Output the [x, y] coordinate of the center of the cell containing the given text.  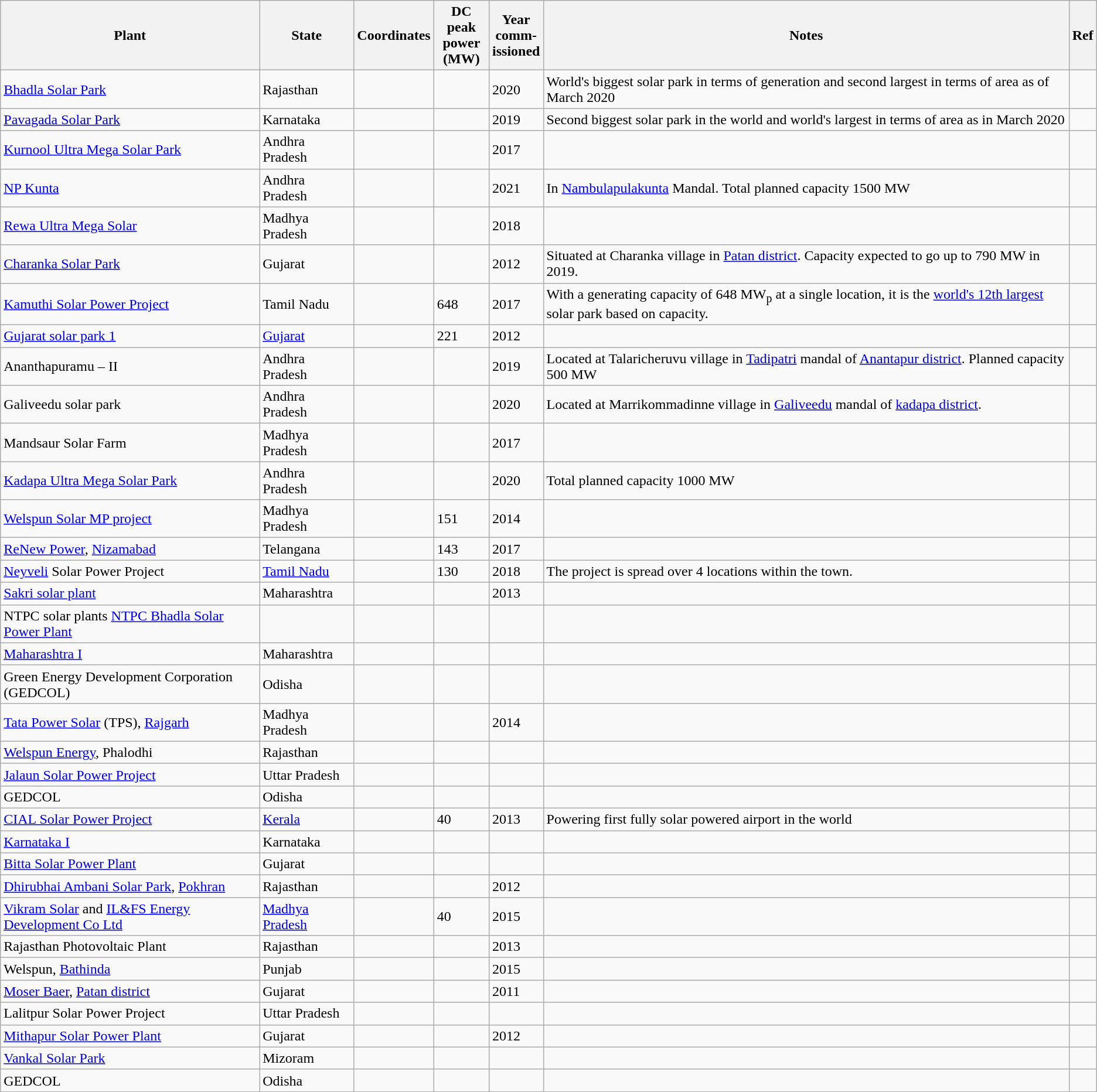
Situated at Charanka village in Patan district. Capacity expected to go up to 790 MW in 2019. [806, 264]
Welspun Energy, Phalodhi [130, 752]
Rajasthan Photovoltaic Plant [130, 947]
The project is spread over 4 locations within the town. [806, 571]
In Nambulapulakunta Mandal. Total planned capacity 1500 MW [806, 187]
Charanka Solar Park [130, 264]
Sakri solar plant [130, 593]
CIAL Solar Power Project [130, 820]
Kurnool Ultra Mega Solar Park [130, 150]
Kamuthi Solar Power Project [130, 303]
Tata Power Solar (TPS), Rajgarh [130, 722]
151 [461, 519]
DC peakpower(MW) [461, 35]
221 [461, 336]
Located at Talaricheruvu village in Tadipatri mandal of Anantapur district. Planned capacity 500 MW [806, 367]
Neyveli Solar Power Project [130, 571]
NTPC solar plants NTPC Bhadla Solar Power Plant [130, 623]
Mizoram [307, 1058]
Vankal Solar Park [130, 1058]
2011 [516, 991]
Gujarat solar park 1 [130, 336]
Jalaun Solar Power Project [130, 774]
Welspun Solar MP project [130, 519]
NP Kunta [130, 187]
Telangana [307, 549]
Mithapur Solar Power Plant [130, 1036]
Pavagada Solar Park [130, 120]
Bitta Solar Power Plant [130, 864]
Kadapa Ultra Mega Solar Park [130, 480]
Ref [1083, 35]
648 [461, 303]
Located at Marrikommadinne village in Galiveedu mandal of kadapa district. [806, 404]
143 [461, 549]
Coordinates [394, 35]
With a generating capacity of 648 MWp at a single location, it is the world's 12th largest solar park based on capacity. [806, 303]
Second biggest solar park in the world and world's largest in terms of area as in March 2020 [806, 120]
Kerala [307, 820]
Green Energy Development Corporation (GEDCOL) [130, 684]
Powering first fully solar powered airport in the world [806, 820]
Karnataka I [130, 842]
2021 [516, 187]
Total planned capacity 1000 MW [806, 480]
Punjab [307, 969]
Welspun, Bathinda [130, 969]
Notes [806, 35]
130 [461, 571]
Maharashtra I [130, 654]
ReNew Power, Nizamabad [130, 549]
Lalitpur Solar Power Project [130, 1013]
Yearcomm-issioned [516, 35]
State [307, 35]
Vikram Solar and IL&FS Energy Development Co Ltd [130, 916]
Bhadla Solar Park [130, 89]
World's biggest solar park in terms of generation and second largest in terms of area as of March 2020 [806, 89]
Dhirubhai Ambani Solar Park, Pokhran [130, 886]
Galiveedu solar park [130, 404]
Rewa Ultra Mega Solar [130, 226]
Moser Baer, Patan district [130, 991]
Plant [130, 35]
Ananthapuramu – II [130, 367]
Mandsaur Solar Farm [130, 443]
